Pinpoint the cell where the given text exists, returning its [x, y] midpoint coordinate. 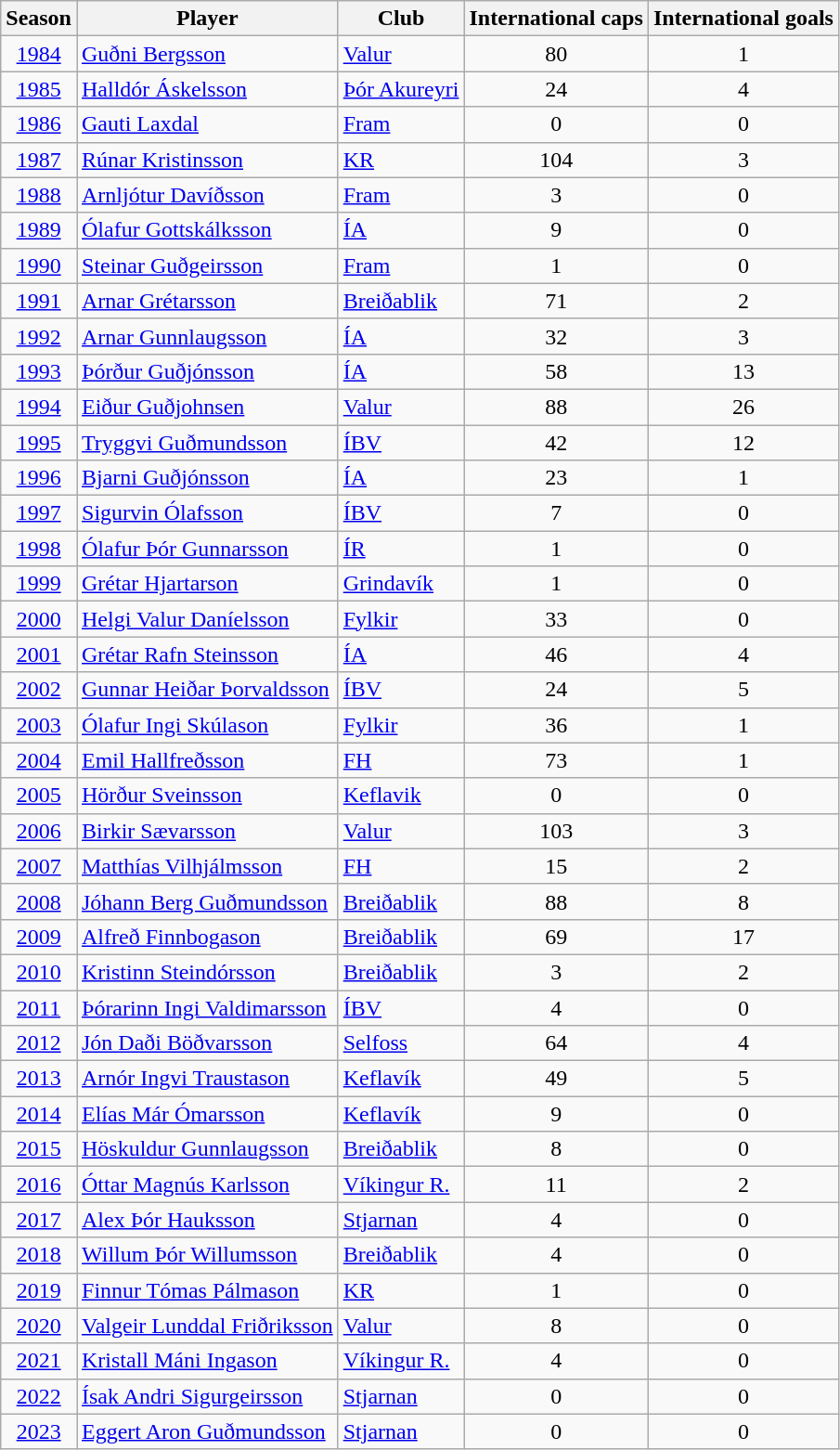
1990 [39, 265]
1991 [39, 301]
2020 [39, 1326]
2022 [39, 1396]
Þór Akureyri [401, 89]
Grétar Rafn Steinsson [207, 654]
Ólafur Þór Gunnarsson [207, 549]
Ísak Andri Sigurgeirsson [207, 1396]
Kristinn Steindórsson [207, 972]
Arnór Ingvi Traustason [207, 1079]
1996 [39, 478]
Arnar Grétarsson [207, 301]
17 [743, 937]
15 [556, 866]
Eiður Guðjohnsen [207, 407]
1989 [39, 230]
1992 [39, 336]
23 [556, 478]
Finnur Tómas Pálmason [207, 1290]
1985 [39, 89]
Arnar Gunnlaugsson [207, 336]
2003 [39, 725]
Sigurvin Ólafsson [207, 513]
Willum Þór Willumsson [207, 1255]
13 [743, 371]
2014 [39, 1114]
2001 [39, 654]
Club [401, 19]
Grétar Hjartarson [207, 584]
Tryggvi Guðmundsson [207, 443]
58 [556, 371]
36 [556, 725]
Gunnar Heiðar Þorvaldsson [207, 690]
Halldór Áskelsson [207, 89]
2008 [39, 901]
Ólafur Gottskálksson [207, 230]
1993 [39, 371]
International caps [556, 19]
2004 [39, 760]
1995 [39, 443]
2002 [39, 690]
Player [207, 19]
71 [556, 301]
11 [556, 1185]
2005 [39, 796]
Arnljótur Davíðsson [207, 195]
64 [556, 1043]
1994 [39, 407]
32 [556, 336]
33 [556, 619]
12 [743, 443]
Óttar Magnús Karlsson [207, 1185]
Birkir Sævarsson [207, 831]
46 [556, 654]
Guðni Bergsson [207, 54]
Alfreð Finnbogason [207, 937]
2009 [39, 937]
26 [743, 407]
2000 [39, 619]
2016 [39, 1185]
103 [556, 831]
Gauti Laxdal [207, 124]
2018 [39, 1255]
1999 [39, 584]
Þórður Guðjónsson [207, 371]
1998 [39, 549]
2006 [39, 831]
Helgi Valur Daníelsson [207, 619]
International goals [743, 19]
2007 [39, 866]
Steinar Guðgeirsson [207, 265]
2019 [39, 1290]
2012 [39, 1043]
104 [556, 160]
1984 [39, 54]
69 [556, 937]
Keflavik [401, 796]
Elías Már Ómarsson [207, 1114]
2015 [39, 1149]
Kristall Máni Ingason [207, 1361]
2021 [39, 1361]
Selfoss [401, 1043]
Þórarinn Ingi Valdimarsson [207, 1007]
2023 [39, 1431]
ÍR [401, 549]
Höskuldur Gunnlaugsson [207, 1149]
42 [556, 443]
Jóhann Berg Guðmundsson [207, 901]
Jón Daði Böðvarsson [207, 1043]
Eggert Aron Guðmundsson [207, 1431]
49 [556, 1079]
2017 [39, 1220]
1997 [39, 513]
Grindavík [401, 584]
1988 [39, 195]
Rúnar Kristinsson [207, 160]
1986 [39, 124]
73 [556, 760]
Emil Hallfreðsson [207, 760]
2010 [39, 972]
80 [556, 54]
Valgeir Lunddal Friðriksson [207, 1326]
2013 [39, 1079]
1987 [39, 160]
Season [39, 19]
2011 [39, 1007]
Ólafur Ingi Skúlason [207, 725]
Hörður Sveinsson [207, 796]
Matthías Vilhjálmsson [207, 866]
Bjarni Guðjónsson [207, 478]
7 [556, 513]
Alex Þór Hauksson [207, 1220]
